Pinpoint the cell where the given text exists, returning its (x, y) midpoint coordinate. 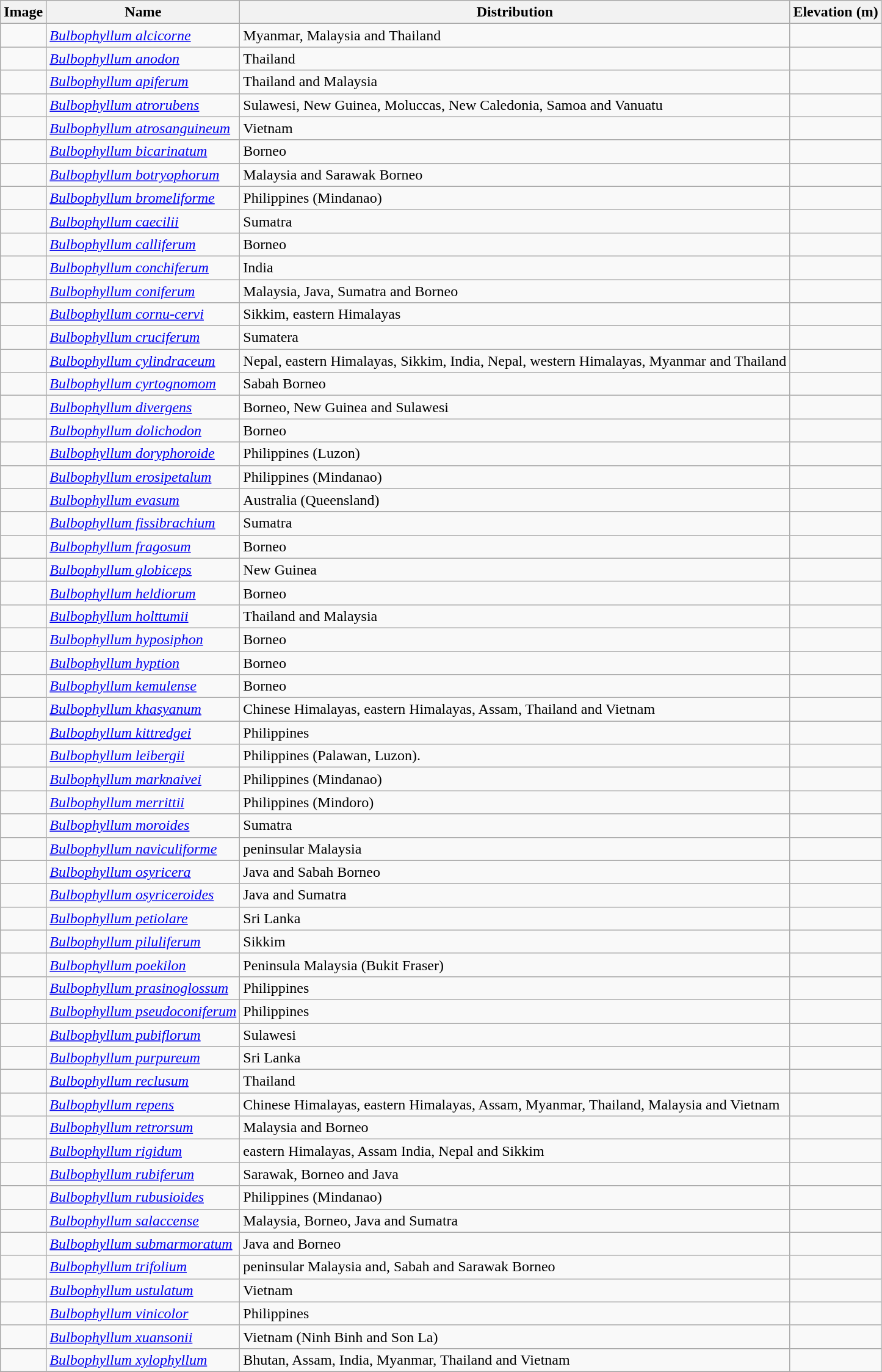
Bulbophyllum divergens (143, 407)
Bulbophyllum fragosum (143, 546)
Bulbophyllum purpureum (143, 1058)
Bulbophyllum marknaivei (143, 779)
Bulbophyllum petiolare (143, 918)
Bulbophyllum cylindraceum (143, 361)
Bulbophyllum rubusioides (143, 1197)
Malaysia, Java, Sumatra and Borneo (515, 291)
eastern Himalayas, Assam India, Nepal and Sikkim (515, 1151)
Name (143, 12)
Bulbophyllum atrorubens (143, 105)
Bulbophyllum conchiferum (143, 267)
Bulbophyllum khasyanum (143, 710)
Bulbophyllum pseudoconiferum (143, 1011)
Bulbophyllum fissibrachium (143, 523)
Bulbophyllum salaccense (143, 1221)
Vietnam (Ninh Binh and Son La) (515, 1337)
Malaysia and Sarawak Borneo (515, 175)
Peninsula Malaysia (Bukit Fraser) (515, 965)
Bulbophyllum pubiflorum (143, 1035)
Bulbophyllum hyposiphon (143, 639)
Bulbophyllum erosipetalum (143, 477)
New Guinea (515, 570)
Malaysia and Borneo (515, 1128)
Sarawak, Borneo and Java (515, 1174)
Bulbophyllum cruciferum (143, 338)
Bulbophyllum cyrtognomom (143, 384)
Bulbophyllum kittredgei (143, 733)
India (515, 267)
Bulbophyllum repens (143, 1105)
Australia (Queensland) (515, 500)
Chinese Himalayas, eastern Himalayas, Assam, Thailand and Vietnam (515, 710)
Malaysia, Borneo, Java and Sumatra (515, 1221)
Bulbophyllum retrorsum (143, 1128)
Bulbophyllum evasum (143, 500)
Bulbophyllum cornu-cervi (143, 314)
Bulbophyllum caecilii (143, 221)
Bulbophyllum leibergii (143, 756)
Sikkim (515, 942)
Bulbophyllum heldiorum (143, 593)
Bulbophyllum merrittii (143, 802)
peninsular Malaysia and, Sabah and Sarawak Borneo (515, 1267)
Bulbophyllum holttumii (143, 616)
Java and Sumatra (515, 895)
Bulbophyllum alcicorne (143, 35)
Bulbophyllum trifolium (143, 1267)
Bulbophyllum apiferum (143, 82)
Sulawesi, New Guinea, Moluccas, New Caledonia, Samoa and Vanuatu (515, 105)
Philippines (Palawan, Luzon). (515, 756)
Bulbophyllum osyricera (143, 872)
Bhutan, Assam, India, Myanmar, Thailand and Vietnam (515, 1360)
Philippines (Mindoro) (515, 802)
Bulbophyllum reclusum (143, 1081)
Bulbophyllum botryophorum (143, 175)
Distribution (515, 12)
Bulbophyllum anodon (143, 59)
Java and Sabah Borneo (515, 872)
Sikkim, eastern Himalayas (515, 314)
Bulbophyllum piluliferum (143, 942)
Nepal, eastern Himalayas, Sikkim, India, Nepal, western Himalayas, Myanmar and Thailand (515, 361)
Bulbophyllum xylophyllum (143, 1360)
Bulbophyllum prasinoglossum (143, 988)
Bulbophyllum atrosanguineum (143, 128)
Bulbophyllum globiceps (143, 570)
Bulbophyllum hyption (143, 662)
Bulbophyllum moroides (143, 826)
Bulbophyllum osyriceroides (143, 895)
Bulbophyllum rubiferum (143, 1174)
Java and Borneo (515, 1244)
Bulbophyllum ustulatum (143, 1290)
Bulbophyllum naviculiforme (143, 849)
Bulbophyllum vinicolor (143, 1313)
Bulbophyllum poekilon (143, 965)
Bulbophyllum bicarinatum (143, 151)
Myanmar, Malaysia and Thailand (515, 35)
Bulbophyllum kemulense (143, 686)
Image (23, 12)
Bulbophyllum submarmoratum (143, 1244)
Sulawesi (515, 1035)
Borneo, New Guinea and Sulawesi (515, 407)
Bulbophyllum bromeliforme (143, 198)
Sabah Borneo (515, 384)
peninsular Malaysia (515, 849)
Bulbophyllum calliferum (143, 244)
Bulbophyllum xuansonii (143, 1337)
Philippines (Luzon) (515, 454)
Bulbophyllum rigidum (143, 1151)
Chinese Himalayas, eastern Himalayas, Assam, Myanmar, Thailand, Malaysia and Vietnam (515, 1105)
Elevation (m) (836, 12)
Bulbophyllum dolichodon (143, 430)
Bulbophyllum doryphoroide (143, 454)
Sumatera (515, 338)
Bulbophyllum coniferum (143, 291)
